Capture the cell that displays the provided text and extract its (X, Y) central coordinate. 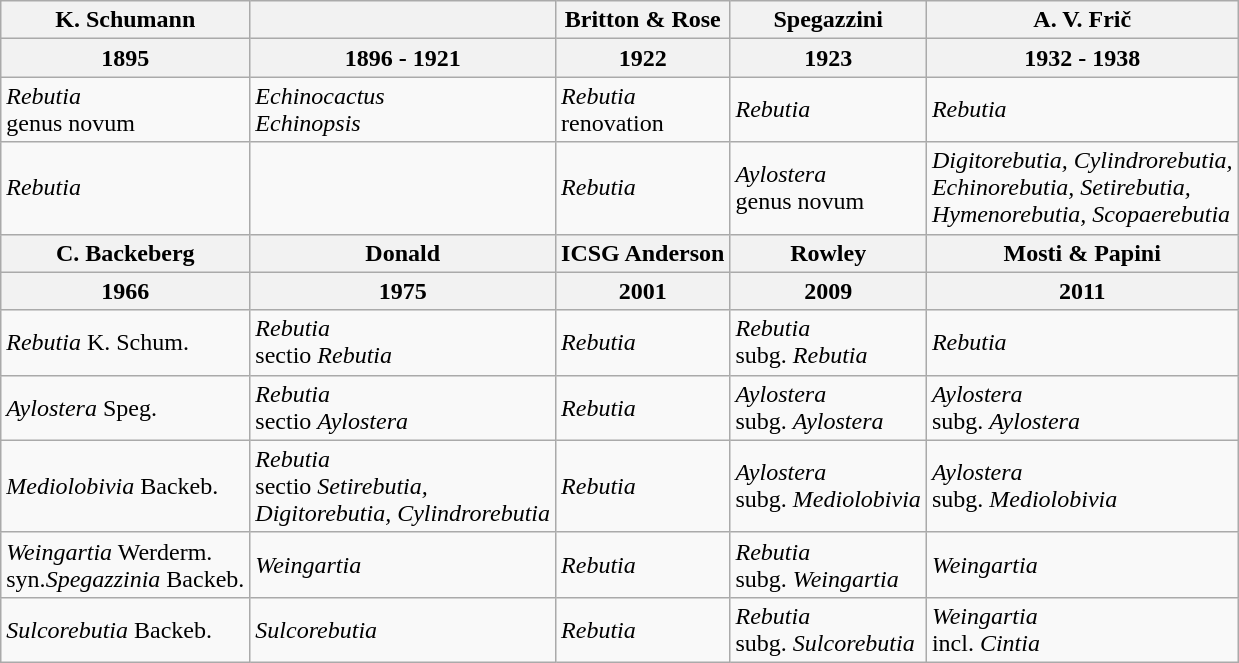
Rebutia renovation (643, 110)
C. Backeberg (126, 253)
Rebutia subg. Weingartia (828, 564)
Echinocactus Echinopsis (403, 110)
Britton & Rose (643, 20)
2001 (643, 291)
1896 - 1921 (403, 58)
Aylostera genus novum (828, 188)
Donald (403, 253)
Rowley (828, 253)
Rebutia genus novum (126, 110)
A. V. Frič (1082, 20)
Rebutia K. Schum. (126, 342)
Rebutia sectio Setirebutia, Digitorebutia, Cylindrorebutia (403, 486)
Rebutia sectio Aylostera (403, 408)
2011 (1082, 291)
Weingartia Werderm.syn.Spegazzinia Backeb. (126, 564)
1966 (126, 291)
ICSG Anderson (643, 253)
Mediolobivia Backeb. (126, 486)
Rebutia sectio Rebutia (403, 342)
Mosti & Papini (1082, 253)
Sulcorebutia (403, 630)
1895 (126, 58)
1975 (403, 291)
Weingartia incl. Cintia (1082, 630)
Rebutia subg. Rebutia (828, 342)
Digitorebutia, Cylindrorebutia, Echinorebutia, Setirebutia, Hymenorebutia, Scopaerebutia (1082, 188)
1922 (643, 58)
Rebutia subg. Sulcorebutia (828, 630)
1932 - 1938 (1082, 58)
2009 (828, 291)
K. Schumann (126, 20)
1923 (828, 58)
Spegazzini (828, 20)
Sulcorebutia Backeb. (126, 630)
Aylostera Speg. (126, 408)
